For the text-containing cell, return its midpoint in [x, y] coordinate format. 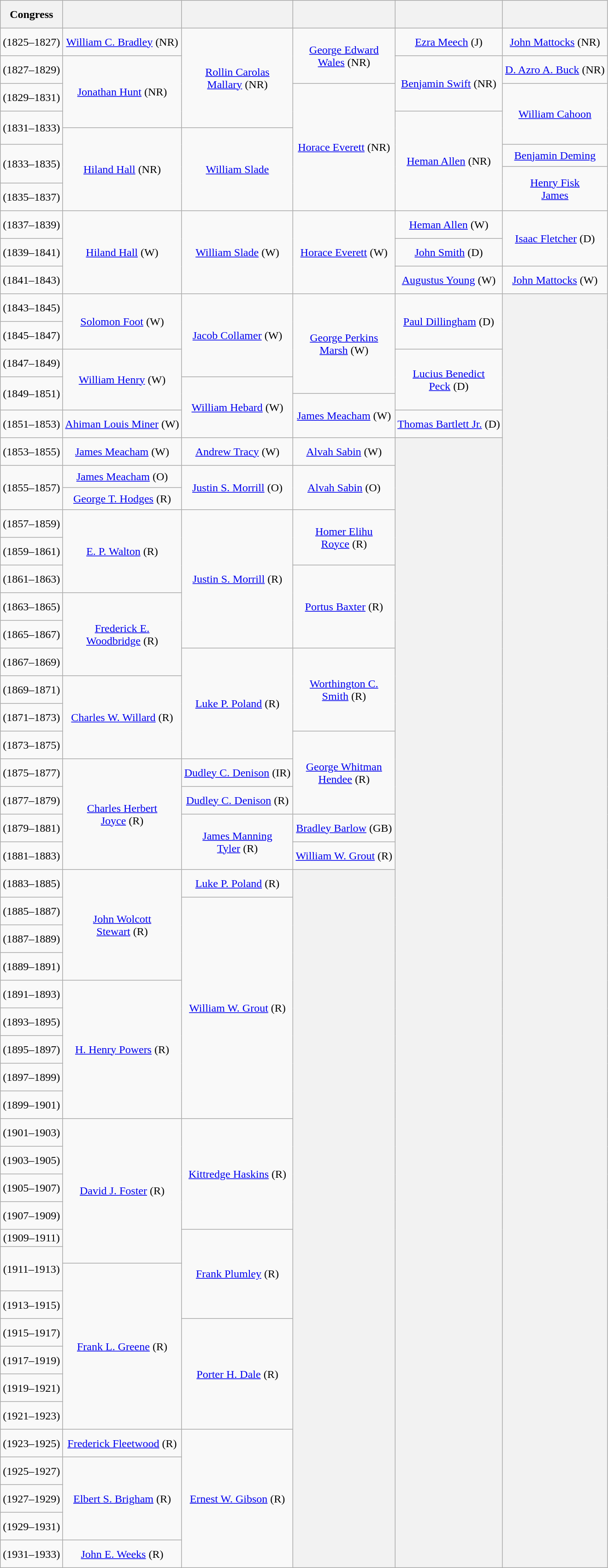
William Cahoon [555, 114]
(1893–1895) [31, 1022]
Jacob Collamer (W) [237, 335]
(1891–1893) [31, 994]
Isaac Fletcher (D) [555, 238]
Frank L. Greene (R) [122, 1347]
(1885–1887) [31, 911]
(1841–1843) [31, 280]
Kittredge Haskins (R) [237, 1174]
(1897–1899) [31, 1077]
Charles HerbertJoyce (R) [122, 814]
Bradley Barlow (GB) [344, 828]
(1913–1915) [31, 1305]
(1931–1933) [31, 1554]
(1921–1923) [31, 1416]
Elbert S. Brigham (R) [122, 1499]
(1833–1835) [31, 164]
(1829–1831) [31, 97]
Frederick Fleetwood (R) [122, 1443]
Porter H. Dale (R) [237, 1374]
(1855–1857) [31, 488]
Frank Plumley (R) [237, 1274]
(1915–1917) [31, 1333]
(1869–1871) [31, 690]
Augustus Young (W) [449, 280]
Alvah Sabin (O) [344, 488]
(1901–1903) [31, 1133]
William Hebard (W) [237, 407]
(1877–1879) [31, 800]
(1929–1931) [31, 1526]
(1919–1921) [31, 1388]
(1873–1875) [31, 745]
John Smith (D) [449, 252]
William C. Bradley (NR) [122, 42]
(1845–1847) [31, 335]
(1865–1867) [31, 634]
(1887–1889) [31, 939]
Homer ElihuRoyce (R) [344, 537]
Dudley C. Denison (IR) [237, 773]
John Mattocks (W) [555, 280]
Rollin CarolasMallary (NR) [237, 78]
Solomon Foot (W) [122, 322]
(1871–1873) [31, 717]
(1867–1869) [31, 662]
William Henry (W) [122, 380]
(1851–1853) [31, 424]
(1911–1913) [31, 1269]
(1879–1881) [31, 828]
Hiland Hall (W) [122, 252]
James Meacham (O) [122, 477]
David J. Foster (R) [122, 1191]
Frederick E.Woodbridge (R) [122, 634]
(1835–1837) [31, 197]
(1863–1865) [31, 607]
Dudley C. Denison (R) [237, 800]
(1895–1897) [31, 1049]
(1889–1891) [31, 966]
(1917–1919) [31, 1360]
William Slade [237, 169]
(1875–1877) [31, 773]
Jonathan Hunt (NR) [122, 92]
Horace Everett (NR) [344, 147]
(1857–1859) [31, 524]
George T. Hodges (R) [122, 499]
(1899–1901) [31, 1105]
Benjamin Swift (NR) [449, 83]
Lucius BenedictPeck (D) [449, 380]
(1907–1909) [31, 1216]
Justin S. Morrill (O) [237, 488]
(1909–1911) [31, 1238]
Paul Dillingham (D) [449, 322]
Heman Allen (W) [449, 225]
John Mattocks (NR) [555, 42]
Ernest W. Gibson (R) [237, 1499]
Andrew Tracy (W) [237, 452]
Portus Baxter (R) [344, 607]
Justin S. Morrill (R) [237, 579]
(1903–1905) [31, 1160]
George EdwardWales (NR) [344, 56]
Benjamin Deming [555, 155]
(1881–1883) [31, 856]
Ezra Meech (J) [449, 42]
Horace Everett (W) [344, 252]
(1837–1839) [31, 225]
(1827–1829) [31, 70]
(1905–1907) [31, 1188]
(1831–1833) [31, 128]
(1927–1929) [31, 1499]
(1843–1845) [31, 308]
Worthington C.Smith (R) [344, 690]
(1883–1885) [31, 883]
Thomas Bartlett Jr. (D) [449, 424]
(1923–1925) [31, 1443]
Alvah Sabin (W) [344, 452]
(1859–1861) [31, 551]
(1861–1863) [31, 579]
Ahiman Louis Miner (W) [122, 424]
Charles W. Willard (R) [122, 717]
D. Azro A. Buck (NR) [555, 70]
(1825–1827) [31, 42]
(1839–1841) [31, 252]
(1847–1849) [31, 363]
George WhitmanHendee (R) [344, 773]
Congress [31, 14]
John E. Weeks (R) [122, 1554]
Heman Allen (NR) [449, 161]
Henry FiskJames [555, 189]
George PerkinsMarsh (W) [344, 344]
James ManningTyler (R) [237, 842]
(1925–1927) [31, 1471]
Hiland Hall (NR) [122, 169]
William Slade (W) [237, 252]
E. P. Walton (R) [122, 551]
H. Henry Powers (R) [122, 1049]
(1853–1855) [31, 452]
John WolcottStewart (R) [122, 925]
(1849–1851) [31, 393]
